Output the (x, y) coordinate of the center of the cell containing the given text.  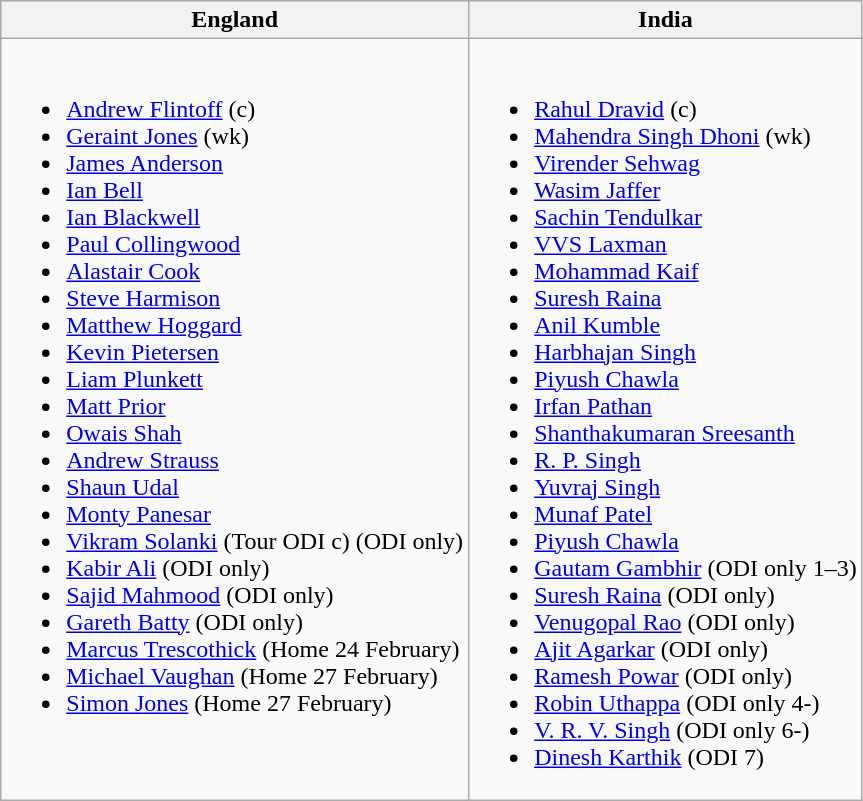
England (235, 20)
India (666, 20)
